Provide the (X, Y) coordinate of the cell's center where the given text is located.  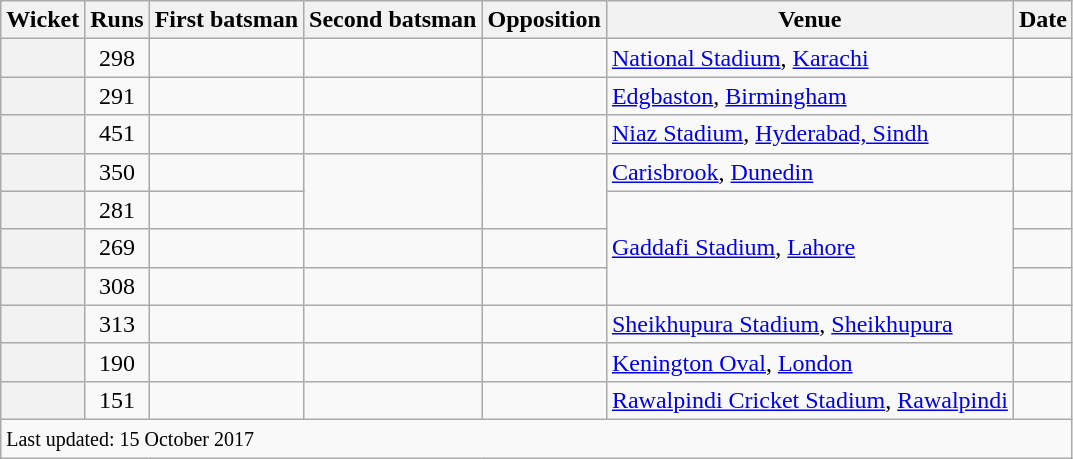
Last updated: 15 October 2017 (537, 438)
National Stadium, Karachi (810, 58)
Runs (117, 20)
Edgbaston, Birmingham (810, 96)
281 (117, 210)
190 (117, 362)
Sheikhupura Stadium, Sheikhupura (810, 324)
451 (117, 134)
308 (117, 286)
Second batsman (393, 20)
298 (117, 58)
313 (117, 324)
350 (117, 172)
291 (117, 96)
269 (117, 248)
First batsman (226, 20)
151 (117, 400)
Niaz Stadium, Hyderabad, Sindh (810, 134)
Venue (810, 20)
Rawalpindi Cricket Stadium, Rawalpindi (810, 400)
Gaddafi Stadium, Lahore (810, 248)
Date (1042, 20)
Kenington Oval, London (810, 362)
Opposition (544, 20)
Carisbrook, Dunedin (810, 172)
Wicket (43, 20)
